Extract the (x, y) coordinate from the center of the cell holding the provided text.  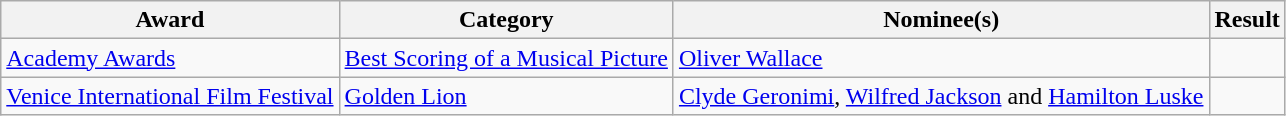
Result (1247, 20)
Category (506, 20)
Academy Awards (170, 58)
Venice International Film Festival (170, 96)
Best Scoring of a Musical Picture (506, 58)
Clyde Geronimi, Wilfred Jackson and Hamilton Luske (941, 96)
Oliver Wallace (941, 58)
Award (170, 20)
Golden Lion (506, 96)
Nominee(s) (941, 20)
